Search for the cell housing the specified text and yield its [X, Y] center coordinate. 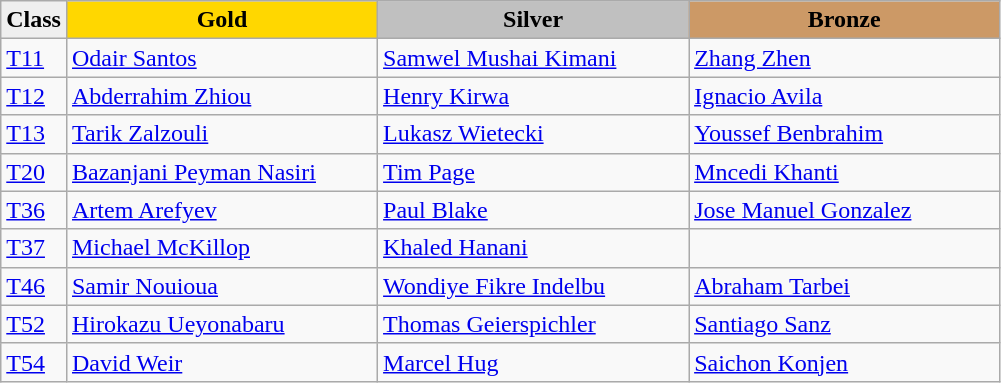
Henry Kirwa [534, 96]
T20 [34, 172]
Saichon Konjen [844, 362]
Odair Santos [222, 58]
Youssef Benbrahim [844, 134]
Michael McKillop [222, 248]
Samir Nouioua [222, 286]
Tarik Zalzouli [222, 134]
Class [34, 20]
Hirokazu Ueyonabaru [222, 324]
Wondiye Fikre Indelbu [534, 286]
T52 [34, 324]
Jose Manuel Gonzalez [844, 210]
Bazanjani Peyman Nasiri [222, 172]
T46 [34, 286]
Bronze [844, 20]
T13 [34, 134]
T12 [34, 96]
Samwel Mushai Kimani [534, 58]
Tim Page [534, 172]
Mncedi Khanti [844, 172]
Silver [534, 20]
Marcel Hug [534, 362]
David Weir [222, 362]
Khaled Hanani [534, 248]
T11 [34, 58]
Lukasz Wietecki [534, 134]
Paul Blake [534, 210]
Thomas Geierspichler [534, 324]
Santiago Sanz [844, 324]
Abraham Tarbei [844, 286]
T54 [34, 362]
Gold [222, 20]
Zhang Zhen [844, 58]
Artem Arefyev [222, 210]
Ignacio Avila [844, 96]
T37 [34, 248]
Abderrahim Zhiou [222, 96]
T36 [34, 210]
